Find where the given text appears and provide that cell's center as (X, Y) coordinate. 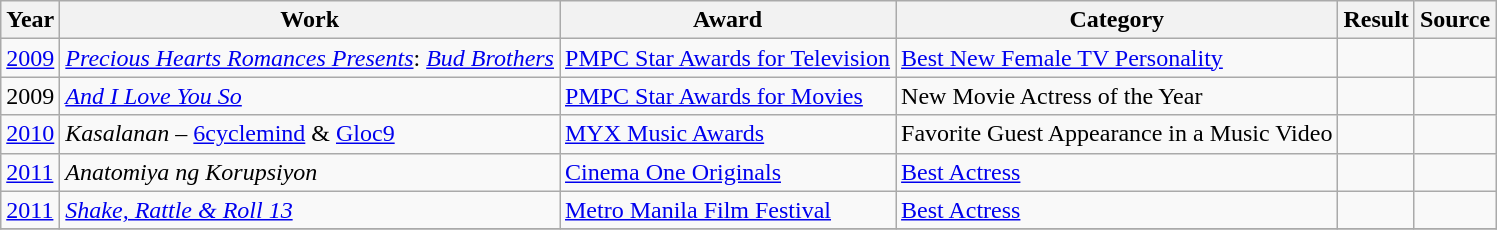
Year (30, 20)
MYX Music Awards (728, 134)
Precious Hearts Romances Presents: Bud Brothers (310, 58)
Category (1117, 20)
Shake, Rattle & Roll 13 (310, 210)
Cinema One Originals (728, 172)
PMPC Star Awards for Television (728, 58)
Kasalanan – 6cyclemind & Gloc9 (310, 134)
Favorite Guest Appearance in a Music Video (1117, 134)
2010 (30, 134)
Anatomiya ng Korupsiyon (310, 172)
PMPC Star Awards for Movies (728, 96)
Award (728, 20)
Work (310, 20)
And I Love You So (310, 96)
New Movie Actress of the Year (1117, 96)
Metro Manila Film Festival (728, 210)
Best New Female TV Personality (1117, 58)
Source (1454, 20)
Result (1376, 20)
